Output the (x, y) coordinate of the center of the cell containing the given text.  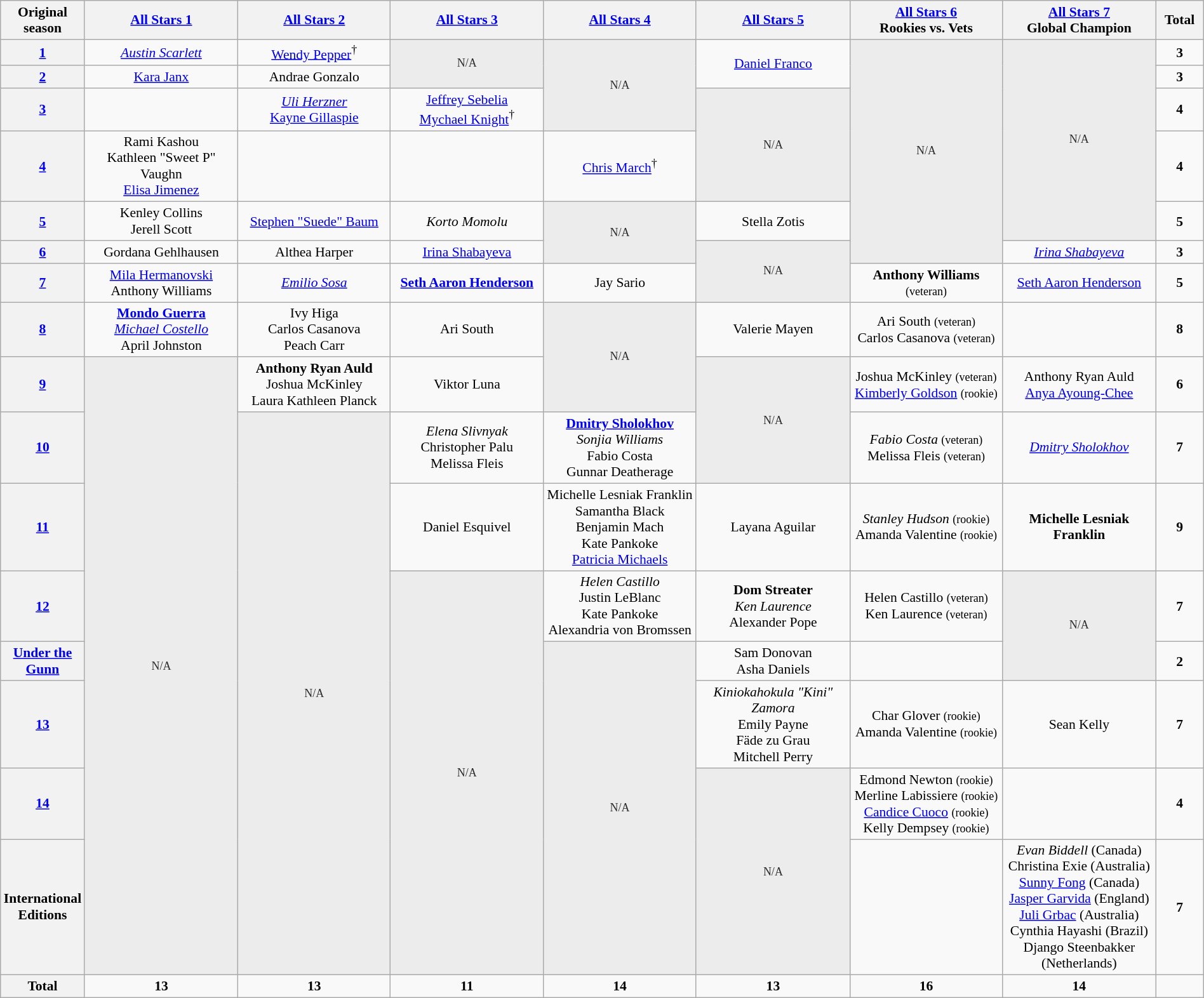
Elena SlivnyakChristopher PaluMelissa Fleis (467, 448)
Emilio Sosa (314, 283)
10 (43, 448)
Korto Momolu (467, 221)
Original season (43, 20)
All Stars 1 (161, 20)
Ari South (467, 330)
Andrae Gonzalo (314, 77)
Edmond Newton (rookie)Merline Labissiere (rookie)Candice Cuoco (rookie)Kelly Dempsey (rookie) (926, 804)
16 (926, 987)
Jay Sario (620, 283)
Anthony Ryan AuldAnya Ayoung-Chee (1080, 385)
Sean Kelly (1080, 724)
Michelle Lesniak FranklinSamantha BlackBenjamin MachKate PankokePatricia Michaels (620, 527)
All Stars 5 (773, 20)
Uli HerznerKayne Gillaspie (314, 109)
Ari South (veteran)Carlos Casanova (veteran) (926, 330)
Dmitry SholokhovSonjia WilliamsFabio CostaGunnar Deatherage (620, 448)
Kiniokahokula "Kini" Zamora Emily PayneFäde zu GrauMitchell Perry (773, 724)
Ivy HigaCarlos CasanovaPeach Carr (314, 330)
Daniel Esquivel (467, 527)
All Stars 7 Global Champion (1080, 20)
Fabio Costa (veteran)Melissa Fleis (veteran) (926, 448)
Rami KashouKathleen "Sweet P" VaughnElisa Jimenez (161, 166)
Sam DonovanAsha Daniels (773, 662)
Jeffrey SebeliaMychael Knight† (467, 109)
Layana Aguilar (773, 527)
12 (43, 606)
International Editions (43, 907)
1 (43, 52)
Wendy Pepper† (314, 52)
Daniel Franco (773, 63)
Anthony Williams (veteran) (926, 283)
Kara Janx (161, 77)
Gordana Gehlhausen (161, 252)
Viktor Luna (467, 385)
Chris March† (620, 166)
All Stars 6Rookies vs. Vets (926, 20)
All Stars 2 (314, 20)
Helen CastilloJustin LeBlancKate PankokeAlexandria von Bromssen (620, 606)
Stanley Hudson (rookie)Amanda Valentine (rookie) (926, 527)
Under the Gunn (43, 662)
Char Glover (rookie)Amanda Valentine (rookie) (926, 724)
Mila HermanovskiAnthony Williams (161, 283)
Stella Zotis (773, 221)
Dom StreaterKen LaurenceAlexander Pope (773, 606)
Kenley CollinsJerell Scott (161, 221)
Stephen "Suede" Baum (314, 221)
Anthony Ryan AuldJoshua McKinleyLaura Kathleen Planck (314, 385)
Dmitry Sholokhov (1080, 448)
All Stars 4 (620, 20)
Michelle Lesniak Franklin (1080, 527)
Valerie Mayen (773, 330)
All Stars 3 (467, 20)
Austin Scarlett (161, 52)
Althea Harper (314, 252)
Mondo GuerraMichael CostelloApril Johnston (161, 330)
Helen Castillo (veteran)Ken Laurence (veteran) (926, 606)
Joshua McKinley (veteran)Kimberly Goldson (rookie) (926, 385)
